Capture the cell that displays the provided text and extract its [x, y] central coordinate. 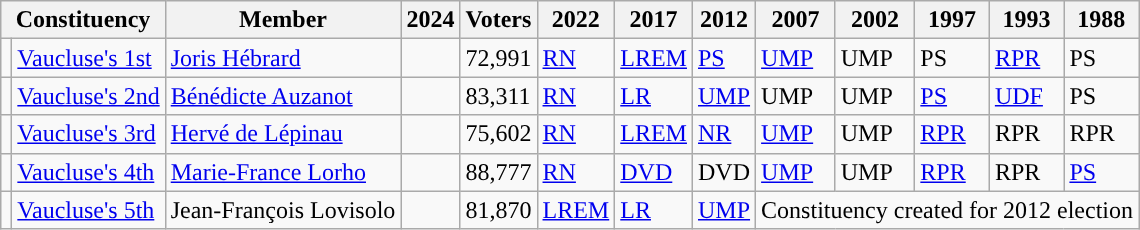
2017 [654, 20]
Constituency [83, 20]
Vaucluse's 3rd [88, 134]
72,991 [498, 58]
2012 [724, 20]
81,870 [498, 210]
1988 [1102, 20]
Bénédicte Auzanot [283, 96]
2022 [576, 20]
Constituency created for 2012 election [948, 210]
Voters [498, 20]
Vaucluse's 5th [88, 210]
Hervé de Lépinau [283, 134]
Vaucluse's 2nd [88, 96]
2007 [796, 20]
Vaucluse's 1st [88, 58]
2024 [430, 20]
Member [283, 20]
NR [724, 134]
75,602 [498, 134]
2002 [875, 20]
83,311 [498, 96]
Joris Hébrard [283, 58]
Jean-François Lovisolo [283, 210]
UDF [1026, 96]
1997 [952, 20]
1993 [1026, 20]
88,777 [498, 172]
Vaucluse's 4th [88, 172]
Marie-France Lorho [283, 172]
